Search for the cell housing the specified text and yield its [x, y] center coordinate. 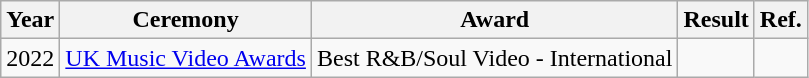
2022 [30, 58]
Best R&B/Soul Video - International [494, 58]
Award [494, 20]
Year [30, 20]
Ref. [780, 20]
UK Music Video Awards [186, 58]
Ceremony [186, 20]
Result [716, 20]
